Determine the (x, y) coordinate at the center of the cell enclosing the given text.  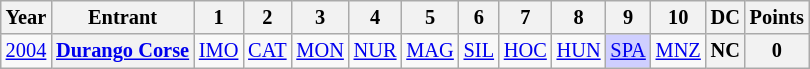
1 (218, 17)
4 (376, 17)
Durango Corse (122, 51)
2004 (26, 51)
9 (628, 17)
IMO (218, 51)
HOC (526, 51)
NC (726, 51)
MNZ (678, 51)
SIL (479, 51)
6 (479, 17)
10 (678, 17)
HUN (579, 51)
Points (777, 17)
8 (579, 17)
7 (526, 17)
5 (430, 17)
CAT (267, 51)
3 (320, 17)
NUR (376, 51)
Year (26, 17)
MON (320, 51)
SPA (628, 51)
Entrant (122, 17)
0 (777, 51)
DC (726, 17)
MAG (430, 51)
2 (267, 17)
